Search for the cell housing the specified text and yield its [x, y] center coordinate. 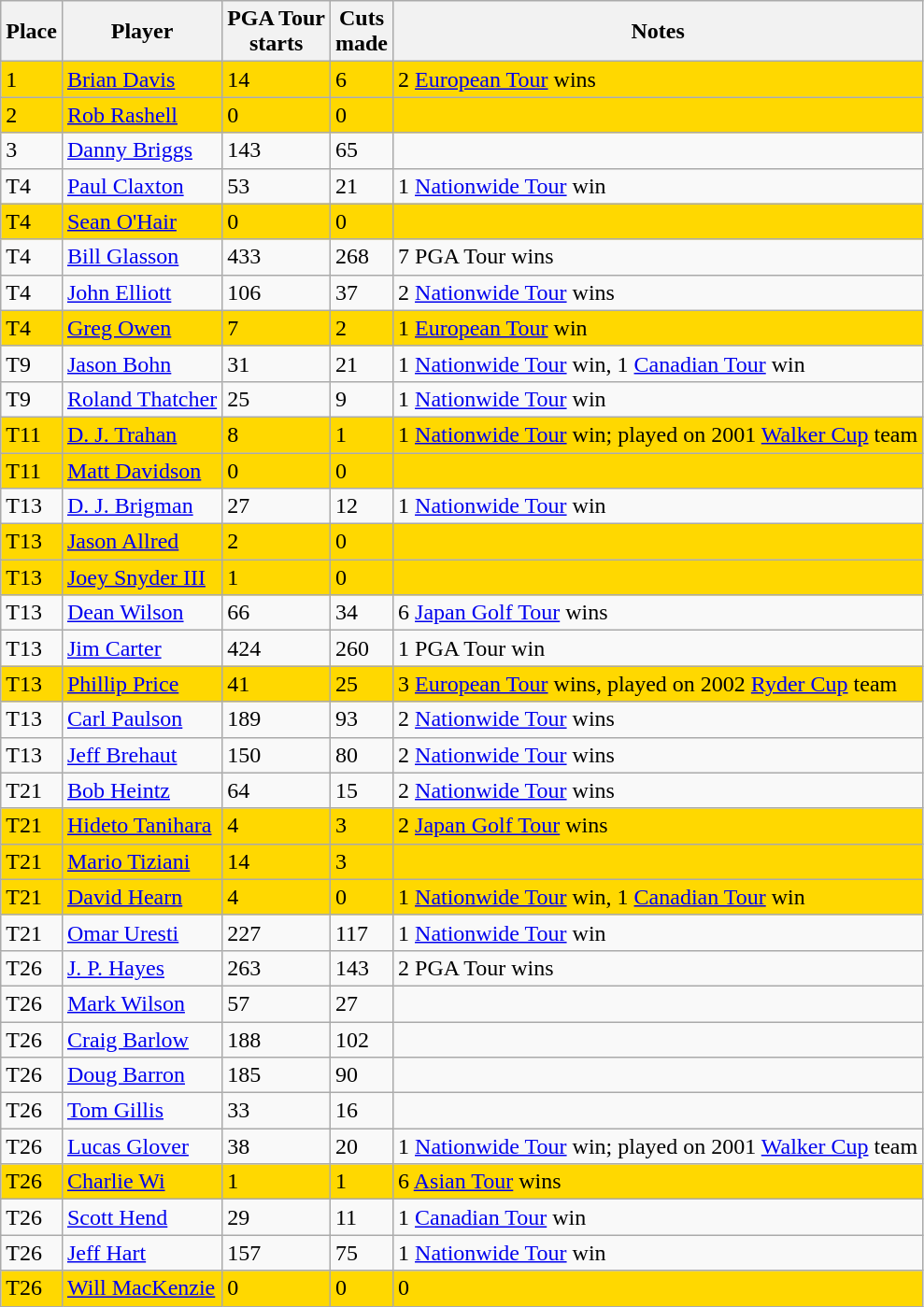
D. J. Trahan [142, 434]
John Elliott [142, 292]
20 [361, 1146]
Tom Gillis [142, 1111]
Notes [658, 32]
6 Japan Golf Tour wins [658, 613]
102 [361, 1040]
189 [277, 719]
Sean O'Hair [142, 221]
117 [361, 932]
38 [277, 1146]
Dean Wilson [142, 613]
1 PGA Tour win [658, 648]
7 [277, 328]
Jason Allred [142, 542]
Place [32, 32]
433 [277, 257]
Player [142, 32]
93 [361, 719]
90 [361, 1075]
Mario Tiziani [142, 861]
188 [277, 1040]
268 [361, 257]
Hideto Tanihara [142, 826]
Greg Owen [142, 328]
Will MacKenzie [142, 1288]
29 [277, 1217]
1 European Tour win [658, 328]
Charlie Wi [142, 1182]
53 [277, 186]
2 European Tour wins [658, 79]
Craig Barlow [142, 1040]
260 [361, 648]
424 [277, 648]
33 [277, 1111]
3 European Tour wins, played on 2002 Ryder Cup team [658, 684]
15 [361, 790]
Carl Paulson [142, 719]
6 [361, 79]
31 [277, 363]
106 [277, 292]
Bob Heintz [142, 790]
Mark Wilson [142, 1003]
57 [277, 1003]
157 [277, 1253]
1 Canadian Tour win [658, 1217]
Brian Davis [142, 79]
Cutsmade [361, 32]
Joey Snyder III [142, 577]
64 [277, 790]
D. J. Brigman [142, 506]
8 [277, 434]
80 [361, 755]
185 [277, 1075]
9 [361, 399]
Rob Rashell [142, 115]
7 PGA Tour wins [658, 257]
Jeff Brehaut [142, 755]
Lucas Glover [142, 1146]
34 [361, 613]
150 [277, 755]
Doug Barron [142, 1075]
David Hearn [142, 897]
2 Japan Golf Tour wins [658, 826]
11 [361, 1217]
Scott Hend [142, 1217]
2 PGA Tour wins [658, 968]
Phillip Price [142, 684]
6 Asian Tour wins [658, 1182]
Matt Davidson [142, 470]
Omar Uresti [142, 932]
12 [361, 506]
65 [361, 150]
37 [361, 292]
227 [277, 932]
Bill Glasson [142, 257]
16 [361, 1111]
Jim Carter [142, 648]
Roland Thatcher [142, 399]
41 [277, 684]
J. P. Hayes [142, 968]
Paul Claxton [142, 186]
75 [361, 1253]
Jason Bohn [142, 363]
263 [277, 968]
Danny Briggs [142, 150]
PGA Tourstarts [277, 32]
Jeff Hart [142, 1253]
66 [277, 613]
